Locate the cell with the specified text and output its [X, Y] center coordinate. 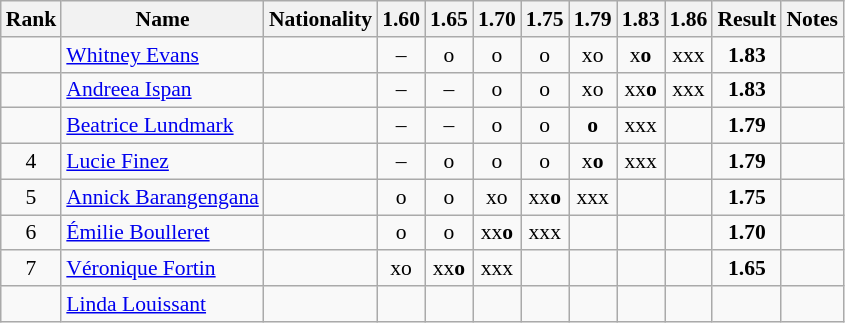
1.60 [401, 19]
Notes [812, 19]
7 [32, 269]
Lucie Finez [162, 162]
6 [32, 233]
Linda Louissant [162, 304]
Andreea Ispan [162, 90]
Émilie Boulleret [162, 233]
Result [746, 19]
Annick Barangengana [162, 197]
Whitney Evans [162, 55]
Rank [32, 19]
Véronique Fortin [162, 269]
Beatrice Lundmark [162, 126]
5 [32, 197]
Nationality [320, 19]
Name [162, 19]
4 [32, 162]
1.86 [689, 19]
